Find where the given text appears and provide that cell's center as [X, Y] coordinate. 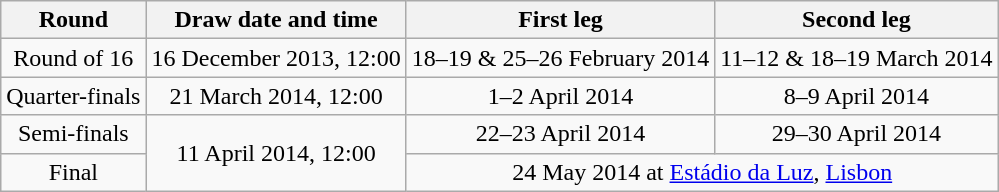
Round [74, 20]
29–30 April 2014 [856, 134]
First leg [560, 20]
21 March 2014, 12:00 [276, 96]
Second leg [856, 20]
24 May 2014 at Estádio da Luz, Lisbon [702, 172]
18–19 & 25–26 February 2014 [560, 58]
8–9 April 2014 [856, 96]
11 April 2014, 12:00 [276, 153]
Draw date and time [276, 20]
Round of 16 [74, 58]
16 December 2013, 12:00 [276, 58]
Semi-finals [74, 134]
11–12 & 18–19 March 2014 [856, 58]
Final [74, 172]
1–2 April 2014 [560, 96]
22–23 April 2014 [560, 134]
Quarter-finals [74, 96]
